For the text-containing cell, return its midpoint in [X, Y] coordinate format. 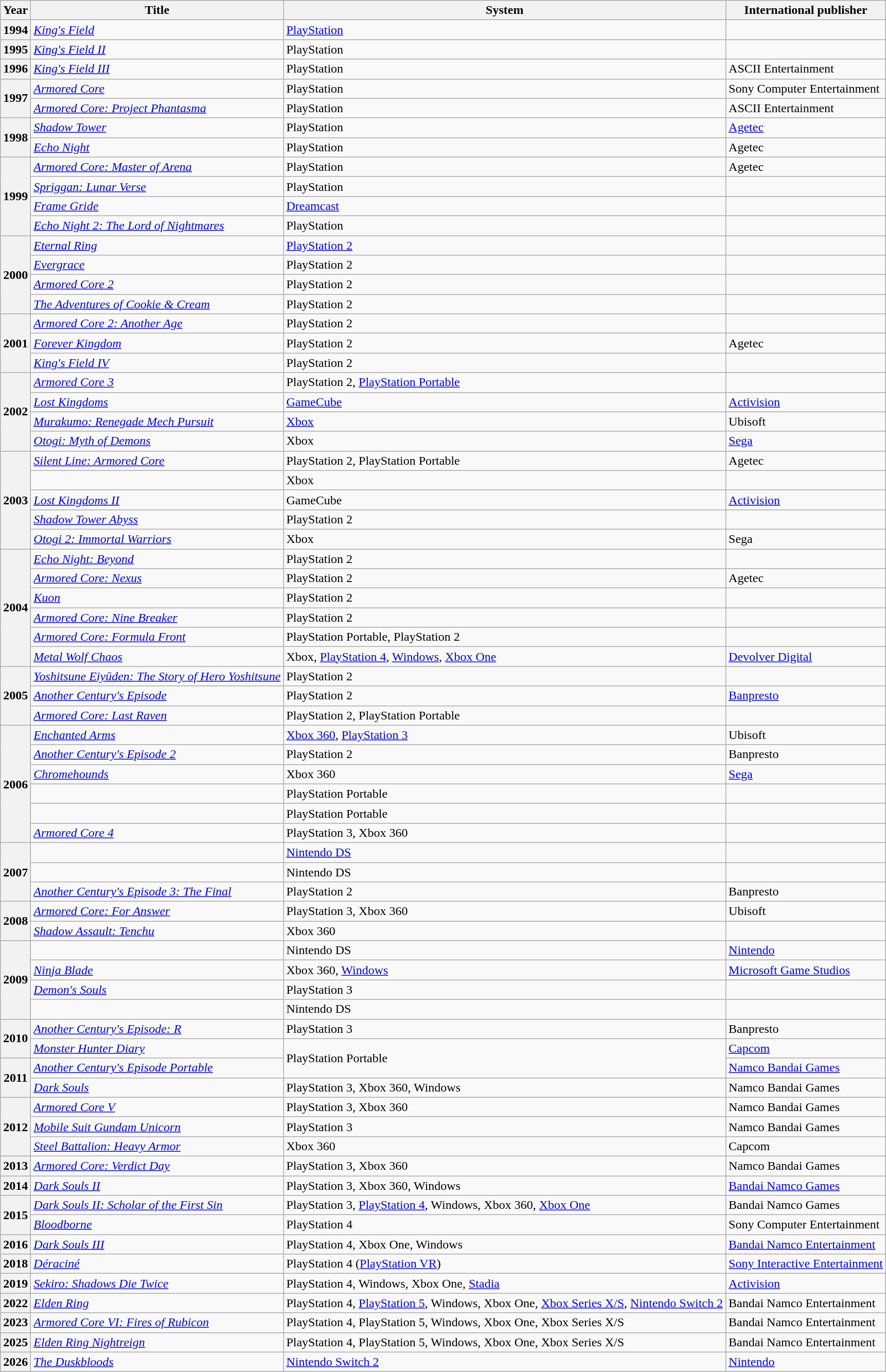
Lost Kingdoms [157, 402]
Spriggan: Lunar Verse [157, 186]
Armored Core: Nexus [157, 578]
King's Field [157, 30]
Forever Kingdom [157, 343]
2010 [15, 1039]
Déraciné [157, 1264]
Bloodborne [157, 1225]
Armored Core V [157, 1107]
Elden Ring Nightreign [157, 1342]
Lost Kingdoms II [157, 500]
Armored Core: For Answer [157, 911]
Armored Core: Formula Front [157, 637]
Enchanted Arms [157, 735]
2005 [15, 696]
Otogi: Myth of Demons [157, 441]
System [505, 10]
International publisher [806, 10]
2022 [15, 1303]
Evergrace [157, 265]
2018 [15, 1264]
2000 [15, 275]
2003 [15, 500]
2011 [15, 1078]
Xbox 360, Windows [505, 970]
Murakumo: Renegade Mech Pursuit [157, 421]
Another Century's Episode Portable [157, 1068]
Shadow Tower Abyss [157, 519]
Dark Souls III [157, 1244]
Echo Night: Beyond [157, 558]
PlayStation 4, Windows, Xbox One, Stadia [505, 1283]
Shadow Assault: Tenchu [157, 931]
Echo Night 2: The Lord of Nightmares [157, 225]
Armored Core 3 [157, 382]
Another Century's Episode 2 [157, 754]
2006 [15, 784]
2001 [15, 343]
PlayStation 4, PlayStation 5, Windows, Xbox One, Xbox Series X/S, Nintendo Switch 2 [505, 1303]
Title [157, 10]
1994 [15, 30]
Armored Core 2: Another Age [157, 324]
Armored Core [157, 89]
Another Century's Episode 3: The Final [157, 892]
PlayStation 4 (PlayStation VR) [505, 1264]
Metal Wolf Chaos [157, 657]
2014 [15, 1185]
Another Century's Episode: R [157, 1029]
King's Field II [157, 49]
PlayStation 4, Xbox One, Windows [505, 1244]
2026 [15, 1362]
Sony Interactive Entertainment [806, 1264]
Chromehounds [157, 774]
Dreamcast [505, 206]
Armored Core: Master of Arena [157, 167]
Dark Souls [157, 1087]
Mobile Suit Gundam Unicorn [157, 1127]
Elden Ring [157, 1303]
PlayStation 3, PlayStation 4, Windows, Xbox 360, Xbox One [505, 1205]
Devolver Digital [806, 657]
2012 [15, 1127]
PlayStation Portable, PlayStation 2 [505, 637]
2002 [15, 412]
The Adventures of Cookie & Cream [157, 304]
Year [15, 10]
Armored Core: Last Raven [157, 715]
2013 [15, 1166]
The Duskbloods [157, 1362]
Armored Core: Nine Breaker [157, 618]
Otogi 2: Immortal Warriors [157, 539]
Echo Night [157, 147]
King's Field III [157, 69]
Frame Gride [157, 206]
Sekiro: Shadows Die Twice [157, 1283]
2025 [15, 1342]
2009 [15, 980]
Armored Core 2 [157, 285]
2019 [15, 1283]
Demon's Souls [157, 990]
Steel Battalion: Heavy Armor [157, 1146]
Ninja Blade [157, 970]
1998 [15, 137]
Monster Hunter Diary [157, 1048]
Dark Souls II [157, 1185]
1999 [15, 196]
Armored Core VI: Fires of Rubicon [157, 1323]
Armored Core: Verdict Day [157, 1166]
1995 [15, 49]
Kuon [157, 598]
Shadow Tower [157, 128]
1997 [15, 98]
Xbox, PlayStation 4, Windows, Xbox One [505, 657]
Armored Core 4 [157, 833]
Microsoft Game Studios [806, 970]
2007 [15, 872]
PlayStation 4 [505, 1225]
Yoshitsune Eiyūden: The Story of Hero Yoshitsune [157, 676]
Dark Souls II: Scholar of the First Sin [157, 1205]
2023 [15, 1323]
Silent Line: Armored Core [157, 461]
1996 [15, 69]
Armored Core: Project Phantasma [157, 108]
Eternal Ring [157, 245]
2015 [15, 1215]
2016 [15, 1244]
King's Field IV [157, 363]
2008 [15, 921]
Another Century's Episode [157, 696]
2004 [15, 607]
Xbox 360, PlayStation 3 [505, 735]
Nintendo Switch 2 [505, 1362]
